Find where the given text appears and provide that cell's center as [X, Y] coordinate. 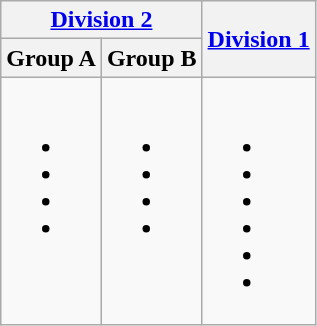
Division 2 [102, 20]
Group B [152, 58]
Group A [52, 58]
Division 1 [258, 39]
